Search for the cell housing the specified text and yield its [x, y] center coordinate. 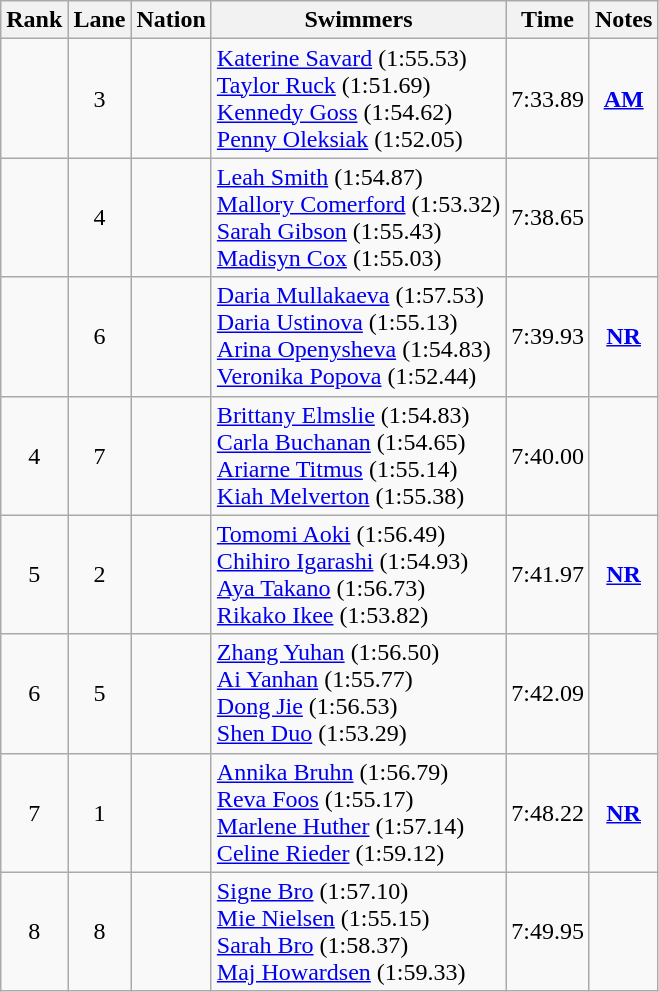
7:48.22 [548, 812]
Zhang Yuhan (1:56.50)Ai Yanhan (1:55.77)Dong Jie (1:56.53)Shen Duo (1:53.29) [358, 694]
Katerine Savard (1:55.53)Taylor Ruck (1:51.69)Kennedy Goss (1:54.62)Penny Oleksiak (1:52.05) [358, 98]
Nation [171, 20]
Leah Smith (1:54.87)Mallory Comerford (1:53.32)Sarah Gibson (1:55.43)Madisyn Cox (1:55.03) [358, 218]
Notes [623, 20]
Tomomi Aoki (1:56.49)Chihiro Igarashi (1:54.93)Aya Takano (1:56.73)Rikako Ikee (1:53.82) [358, 574]
Lane [100, 20]
1 [100, 812]
3 [100, 98]
Annika Bruhn (1:56.79)Reva Foos (1:55.17)Marlene Huther (1:57.14)Celine Rieder (1:59.12) [358, 812]
Time [548, 20]
7:42.09 [548, 694]
2 [100, 574]
7:38.65 [548, 218]
7:33.89 [548, 98]
Signe Bro (1:57.10)Mie Nielsen (1:55.15)Sarah Bro (1:58.37)Maj Howardsen (1:59.33) [358, 932]
Brittany Elmslie (1:54.83)Carla Buchanan (1:54.65)Ariarne Titmus (1:55.14)Kiah Melverton (1:55.38) [358, 456]
7:49.95 [548, 932]
7:40.00 [548, 456]
Rank [34, 20]
Daria Mullakaeva (1:57.53)Daria Ustinova (1:55.13)Arina Openysheva (1:54.83)Veronika Popova (1:52.44) [358, 336]
AM [623, 98]
7:41.97 [548, 574]
Swimmers [358, 20]
7:39.93 [548, 336]
